Pinpoint the cell where the given text exists, returning its [x, y] midpoint coordinate. 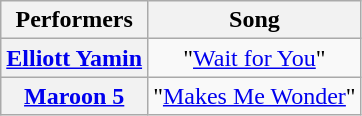
Maroon 5 [74, 96]
"Wait for You" [255, 58]
Performers [74, 20]
Song [255, 20]
"Makes Me Wonder" [255, 96]
Elliott Yamin [74, 58]
